Identify which cell holds the provided text, then report its (x, y) central coordinate. 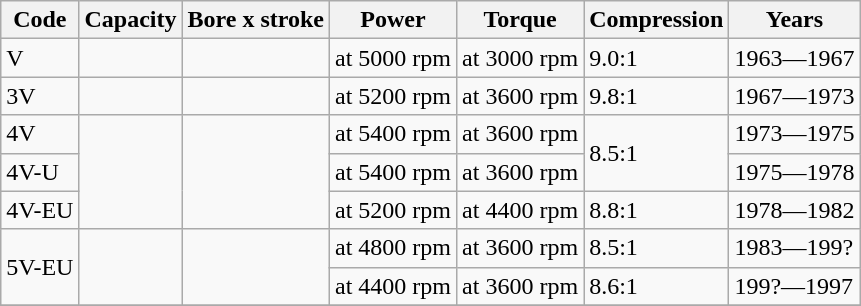
V (40, 58)
Bore x stroke (256, 20)
4V-U (40, 172)
1967—1973 (794, 96)
1983—199? (794, 248)
at 4800 rpm (392, 248)
Code (40, 20)
8.6:1 (656, 286)
199?—1997 (794, 286)
Power (392, 20)
Years (794, 20)
4V (40, 134)
at 3000 rpm (520, 58)
4V-EU (40, 210)
1963—1967 (794, 58)
at 5000 rpm (392, 58)
3V (40, 96)
9.8:1 (656, 96)
1973—1975 (794, 134)
Torque (520, 20)
Compression (656, 20)
9.0:1 (656, 58)
1975—1978 (794, 172)
Capacity (130, 20)
1978—1982 (794, 210)
5V-EU (40, 267)
8.8:1 (656, 210)
